Find where the given text appears and provide that cell's center as [x, y] coordinate. 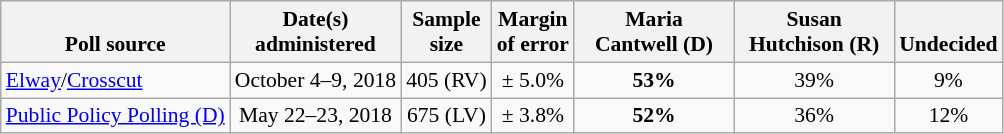
SusanHutchison (R) [814, 32]
Elway/Crosscut [116, 80]
36% [814, 116]
± 5.0% [533, 80]
53% [654, 80]
675 (LV) [446, 116]
Date(s)administered [316, 32]
9% [948, 80]
MariaCantwell (D) [654, 32]
May 22–23, 2018 [316, 116]
± 3.8% [533, 116]
Samplesize [446, 32]
Public Policy Polling (D) [116, 116]
39% [814, 80]
October 4–9, 2018 [316, 80]
Undecided [948, 32]
Poll source [116, 32]
12% [948, 116]
Marginof error [533, 32]
405 (RV) [446, 80]
52% [654, 116]
